Locate the cell with the specified text and output its [X, Y] center coordinate. 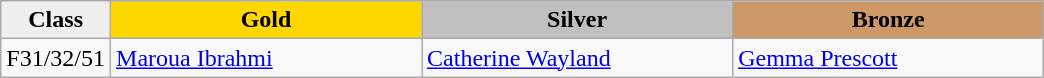
Silver [578, 20]
Class [56, 20]
Gemma Prescott [888, 58]
Maroua Ibrahmi [266, 58]
Bronze [888, 20]
F31/32/51 [56, 58]
Gold [266, 20]
Catherine Wayland [578, 58]
